For the text-containing cell, return its midpoint in [X, Y] coordinate format. 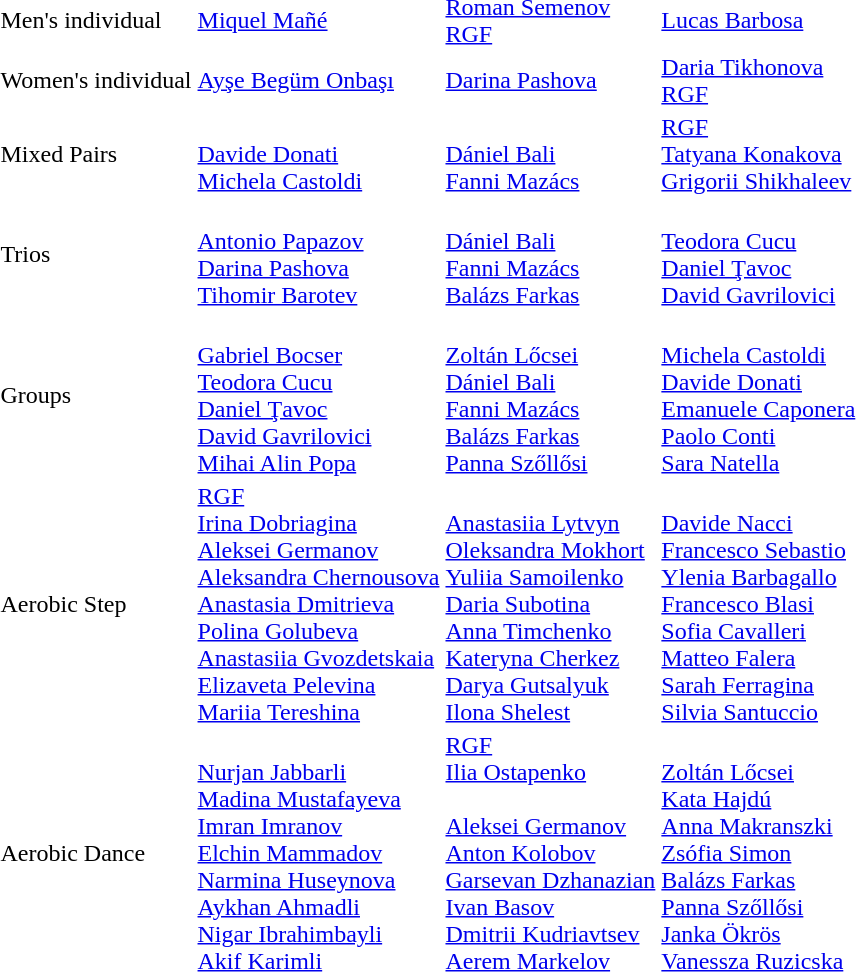
Dániel BaliFanni MazácsBalázs Farkas [550, 254]
RGFIrina DobriaginaAleksei GermanovAleksandra ChernousovaAnastasia DmitrievaPolina GolubevaAnastasiia GvozdetskaiaElizaveta PelevinaMariia Tereshina [318, 604]
Anastasiia LytvynOleksandra MokhortYuliia SamoilenkoDaria SubotinaAnna TimchenkoKateryna CherkezDarya GutsalyukIlona Shelest [550, 604]
Ayşe Begüm Onbaşı [318, 80]
Davide DonatiMichela Castoldi [318, 154]
Dániel BaliFanni Mazács [550, 154]
Darina Pashova [550, 80]
Antonio PapazovDarina PashovaTihomir Barotev [318, 254]
Gabriel BocserTeodora CucuDaniel ŢavocDavid GavriloviciMihai Alin Popa [318, 396]
Zoltán LőcseiDániel BaliFanni MazácsBalázs FarkasPanna Szőllősi [550, 396]
